Provide the [X, Y] coordinate of the cell's center where the given text is located.  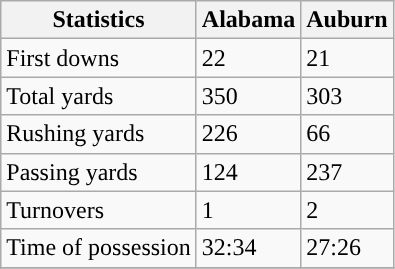
303 [347, 96]
124 [248, 172]
1 [248, 210]
Rushing yards [99, 134]
Statistics [99, 20]
226 [248, 134]
Total yards [99, 96]
Passing yards [99, 172]
First downs [99, 58]
Alabama [248, 20]
Time of possession [99, 248]
22 [248, 58]
350 [248, 96]
Auburn [347, 20]
21 [347, 58]
32:34 [248, 248]
237 [347, 172]
Turnovers [99, 210]
2 [347, 210]
66 [347, 134]
27:26 [347, 248]
